Return the [X, Y] coordinate for the center point of the cell that contains the specified text.  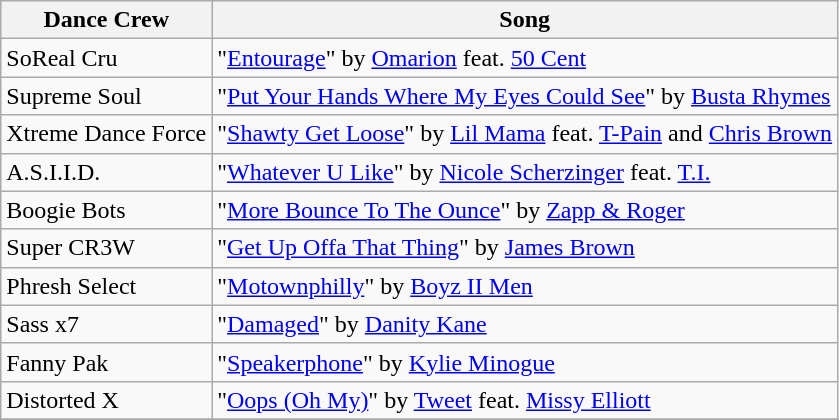
"Damaged" by Danity Kane [525, 324]
"Motownphilly" by Boyz II Men [525, 286]
Boogie Bots [106, 210]
Distorted X [106, 400]
Supreme Soul [106, 96]
"More Bounce To The Ounce" by Zapp & Roger [525, 210]
"Speakerphone" by Kylie Minogue [525, 362]
"Entourage" by Omarion feat. 50 Cent [525, 58]
Song [525, 20]
"Put Your Hands Where My Eyes Could See" by Busta Rhymes [525, 96]
Dance Crew [106, 20]
Xtreme Dance Force [106, 134]
Phresh Select [106, 286]
A.S.I.I.D. [106, 172]
"Oops (Oh My)" by Tweet feat. Missy Elliott [525, 400]
Sass x7 [106, 324]
Fanny Pak [106, 362]
"Get Up Offa That Thing" by James Brown [525, 248]
"Shawty Get Loose" by Lil Mama feat. T-Pain and Chris Brown [525, 134]
SoReal Cru [106, 58]
Super CR3W [106, 248]
"Whatever U Like" by Nicole Scherzinger feat. T.I. [525, 172]
